Output the [X, Y] coordinate of the center of the cell containing the given text.  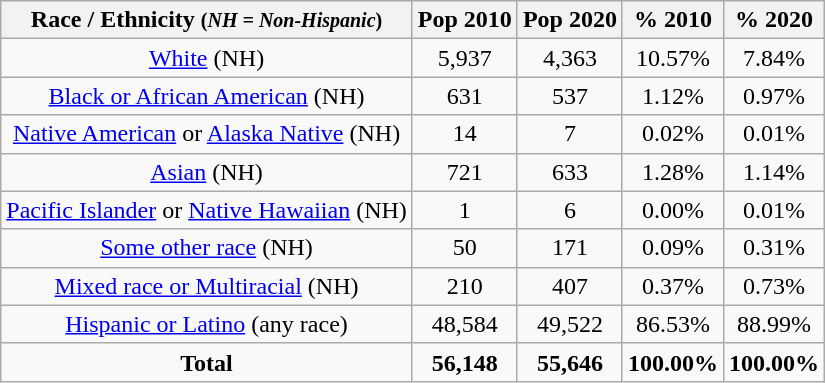
Native American or Alaska Native (NH) [207, 134]
631 [464, 96]
% 2010 [672, 20]
Asian (NH) [207, 172]
0.73% [774, 286]
% 2020 [774, 20]
48,584 [464, 324]
Pop 2020 [570, 20]
0.02% [672, 134]
10.57% [672, 58]
14 [464, 134]
1.28% [672, 172]
633 [570, 172]
7.84% [774, 58]
49,522 [570, 324]
5,937 [464, 58]
721 [464, 172]
210 [464, 286]
7 [570, 134]
6 [570, 210]
Pacific Islander or Native Hawaiian (NH) [207, 210]
1.12% [672, 96]
407 [570, 286]
50 [464, 248]
White (NH) [207, 58]
Some other race (NH) [207, 248]
Mixed race or Multiracial (NH) [207, 286]
0.09% [672, 248]
1.14% [774, 172]
88.99% [774, 324]
0.37% [672, 286]
0.97% [774, 96]
1 [464, 210]
55,646 [570, 362]
537 [570, 96]
4,363 [570, 58]
0.31% [774, 248]
Pop 2010 [464, 20]
86.53% [672, 324]
Hispanic or Latino (any race) [207, 324]
Black or African American (NH) [207, 96]
Total [207, 362]
171 [570, 248]
56,148 [464, 362]
0.00% [672, 210]
Race / Ethnicity (NH = Non-Hispanic) [207, 20]
